Scan for the cell matching the given text and deliver its [x, y] coordinate at center. 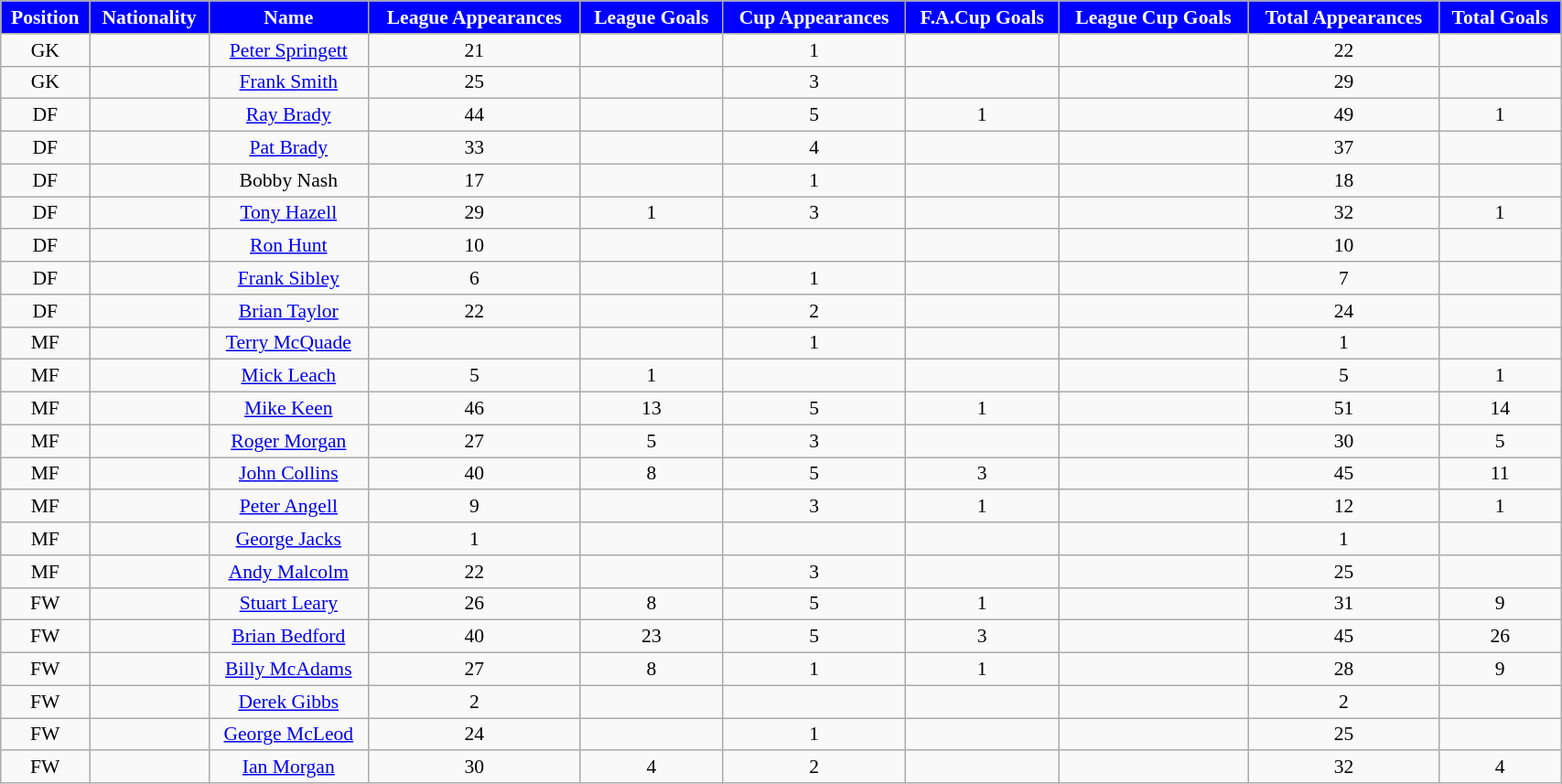
Brian Taylor [288, 311]
Tony Hazell [288, 213]
League Cup Goals [1153, 17]
18 [1343, 180]
6 [474, 278]
Ron Hunt [288, 246]
John Collins [288, 474]
Stuart Leary [288, 604]
23 [652, 637]
Billy McAdams [288, 670]
George McLeod [288, 735]
Total Appearances [1343, 17]
Position [46, 17]
17 [474, 180]
11 [1501, 474]
21 [474, 50]
Frank Sibley [288, 278]
Nationality [149, 17]
Derek Gibbs [288, 702]
Frank Smith [288, 82]
Pat Brady [288, 148]
League Goals [652, 17]
Ian Morgan [288, 768]
Mick Leach [288, 376]
28 [1343, 670]
7 [1343, 278]
37 [1343, 148]
Ray Brady [288, 115]
Total Goals [1501, 17]
George Jacks [288, 539]
46 [474, 409]
14 [1501, 409]
Brian Bedford [288, 637]
Bobby Nash [288, 180]
Terry McQuade [288, 343]
Peter Springett [288, 50]
Andy Malcolm [288, 572]
13 [652, 409]
44 [474, 115]
Roger Morgan [288, 441]
League Appearances [474, 17]
12 [1343, 507]
Cup Appearances [814, 17]
Name [288, 17]
51 [1343, 409]
Mike Keen [288, 409]
F.A.Cup Goals [983, 17]
Peter Angell [288, 507]
49 [1343, 115]
33 [474, 148]
31 [1343, 604]
